Return the (X, Y) coordinate for the center point of the cell that contains the specified text.  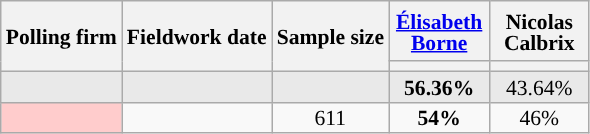
Élisabeth Borne (439, 31)
Sample size (330, 36)
46% (539, 118)
56.36% (439, 86)
611 (330, 118)
Nicolas Calbrix (539, 31)
Polling firm (62, 36)
Fieldwork date (197, 36)
43.64% (539, 86)
54% (439, 118)
